Output the (X, Y) coordinate of the center of the cell containing the given text.  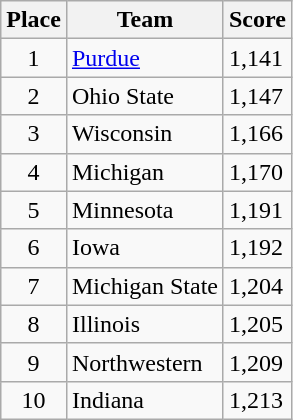
Michigan (144, 172)
Wisconsin (144, 134)
1,191 (257, 210)
9 (34, 362)
Purdue (144, 58)
1,166 (257, 134)
1,192 (257, 248)
Illinois (144, 324)
1,205 (257, 324)
Ohio State (144, 96)
7 (34, 286)
6 (34, 248)
10 (34, 400)
1,204 (257, 286)
4 (34, 172)
3 (34, 134)
Iowa (144, 248)
Minnesota (144, 210)
Michigan State (144, 286)
1 (34, 58)
5 (34, 210)
Score (257, 20)
2 (34, 96)
1,141 (257, 58)
1,209 (257, 362)
Place (34, 20)
8 (34, 324)
1,170 (257, 172)
Indiana (144, 400)
Team (144, 20)
1,147 (257, 96)
Northwestern (144, 362)
1,213 (257, 400)
